Identify which cell holds the provided text, then report its [x, y] central coordinate. 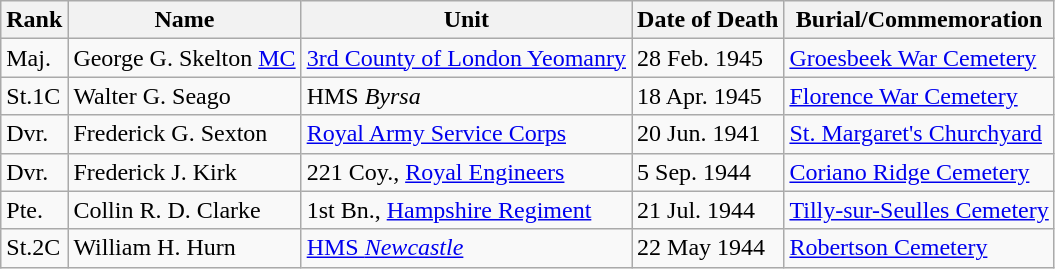
HMS Newcastle [466, 248]
Coriano Ridge Cemetery [919, 172]
Burial/Commemoration [919, 20]
Royal Army Service Corps [466, 134]
21 Jul. 1944 [708, 210]
Date of Death [708, 20]
Rank [34, 20]
18 Apr. 1945 [708, 96]
221 Coy., Royal Engineers [466, 172]
1st Bn., Hampshire Regiment [466, 210]
Walter G. Seago [184, 96]
Tilly-sur-Seulles Cemetery [919, 210]
Frederick J. Kirk [184, 172]
HMS Byrsa [466, 96]
3rd County of London Yeomanry [466, 58]
Robertson Cemetery [919, 248]
Collin R. D. Clarke [184, 210]
22 May 1944 [708, 248]
St. Margaret's Churchyard [919, 134]
Pte. [34, 210]
Unit [466, 20]
St.2C [34, 248]
Groesbeek War Cemetery [919, 58]
William H. Hurn [184, 248]
Name [184, 20]
5 Sep. 1944 [708, 172]
Maj. [34, 58]
George G. Skelton MC [184, 58]
St.1C [34, 96]
Florence War Cemetery [919, 96]
28 Feb. 1945 [708, 58]
20 Jun. 1941 [708, 134]
Frederick G. Sexton [184, 134]
